Output the (x, y) coordinate of the center of the cell containing the given text.  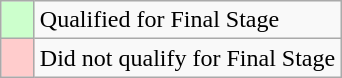
Did not qualify for Final Stage (187, 58)
Qualified for Final Stage (187, 20)
